Find where the given text appears and provide that cell's center as [X, Y] coordinate. 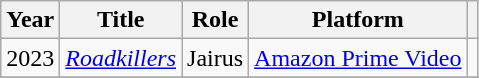
2023 [30, 58]
Year [30, 20]
Platform [358, 20]
Jairus [216, 58]
Title [121, 20]
Role [216, 20]
Amazon Prime Video [358, 58]
Roadkillers [121, 58]
